Output the [X, Y] coordinate of the center of the cell containing the given text.  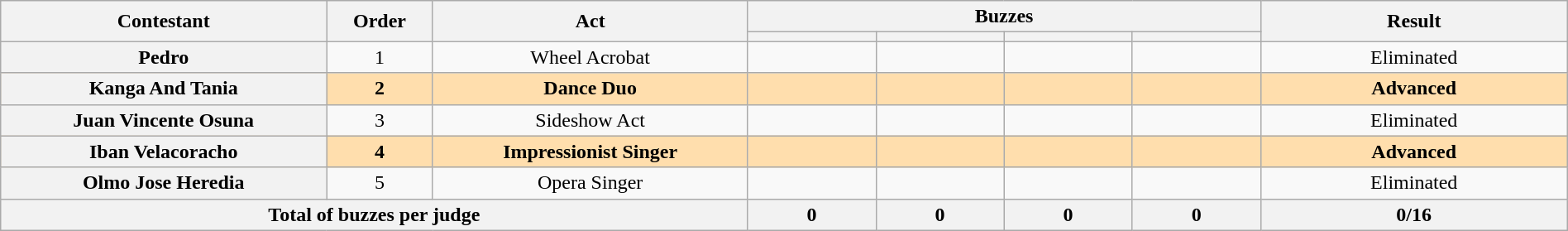
Wheel Acrobat [590, 57]
4 [380, 152]
1 [380, 57]
2 [380, 89]
Act [590, 22]
Juan Vincente Osuna [164, 120]
Buzzes [1004, 17]
Sideshow Act [590, 120]
Olmo Jose Heredia [164, 183]
Opera Singer [590, 183]
3 [380, 120]
Pedro [164, 57]
Contestant [164, 22]
Kanga And Tania [164, 89]
0/16 [1414, 214]
Order [380, 22]
Dance Duo [590, 89]
Total of buzzes per judge [374, 214]
5 [380, 183]
Impressionist Singer [590, 152]
Iban Velacoracho [164, 152]
Result [1414, 22]
